From the cell containing the given text, extract its center point as (x, y) coordinate. 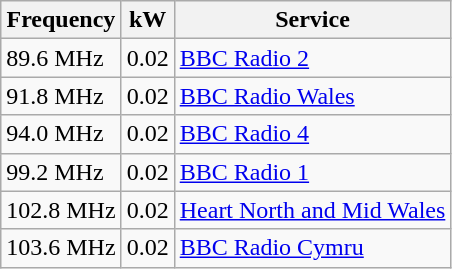
91.8 MHz (61, 96)
kW (148, 20)
Frequency (61, 20)
99.2 MHz (61, 172)
BBC Radio 2 (312, 58)
89.6 MHz (61, 58)
Heart North and Mid Wales (312, 210)
BBC Radio Wales (312, 96)
94.0 MHz (61, 134)
BBC Radio 4 (312, 134)
103.6 MHz (61, 248)
Service (312, 20)
BBC Radio 1 (312, 172)
102.8 MHz (61, 210)
BBC Radio Cymru (312, 248)
